Return [x, y] of the center of cell containing provided text 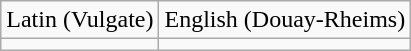
English (Douay-Rheims) [285, 20]
Latin (Vulgate) [80, 20]
